Provide the [X, Y] coordinate of the cell's center where the given text is located.  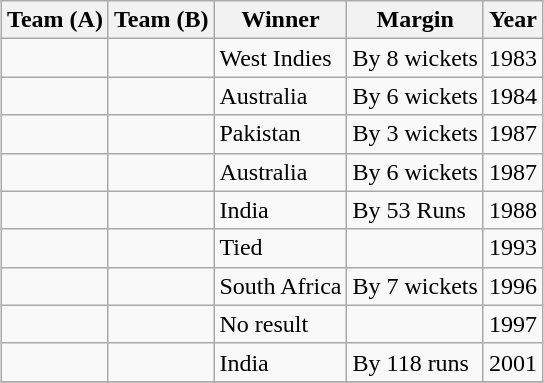
West Indies [280, 58]
1988 [512, 210]
By 8 wickets [415, 58]
No result [280, 324]
1984 [512, 96]
1997 [512, 324]
Margin [415, 20]
Winner [280, 20]
By 3 wickets [415, 134]
2001 [512, 362]
1996 [512, 286]
By 53 Runs [415, 210]
Year [512, 20]
Pakistan [280, 134]
1993 [512, 248]
South Africa [280, 286]
Team (B) [161, 20]
1983 [512, 58]
Team (A) [56, 20]
Tied [280, 248]
By 118 runs [415, 362]
By 7 wickets [415, 286]
